Provide the [x, y] coordinate of the cell's center where the given text is located.  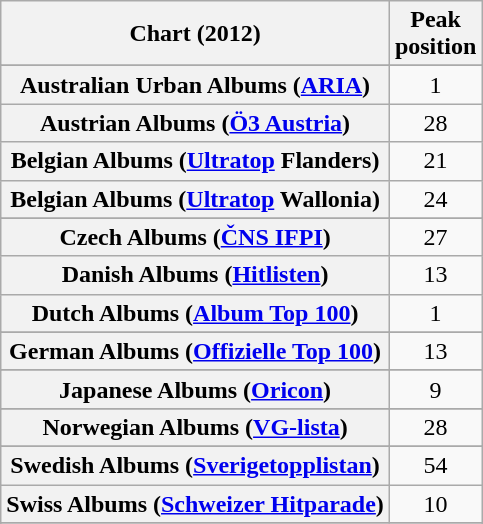
Austrian Albums (Ö3 Austria) [196, 123]
9 [435, 389]
Czech Albums (ČNS IFPI) [196, 237]
24 [435, 199]
54 [435, 465]
10 [435, 503]
Chart (2012) [196, 34]
Danish Albums (Hitlisten) [196, 275]
Japanese Albums (Oricon) [196, 389]
Belgian Albums (Ultratop Flanders) [196, 161]
Peakposition [435, 34]
27 [435, 237]
21 [435, 161]
Norwegian Albums (VG-lista) [196, 427]
German Albums (Offizielle Top 100) [196, 351]
Belgian Albums (Ultratop Wallonia) [196, 199]
Swiss Albums (Schweizer Hitparade) [196, 503]
Australian Urban Albums (ARIA) [196, 85]
Swedish Albums (Sverigetopplistan) [196, 465]
Dutch Albums (Album Top 100) [196, 313]
